Scan for the cell matching the given text and deliver its (x, y) coordinate at center. 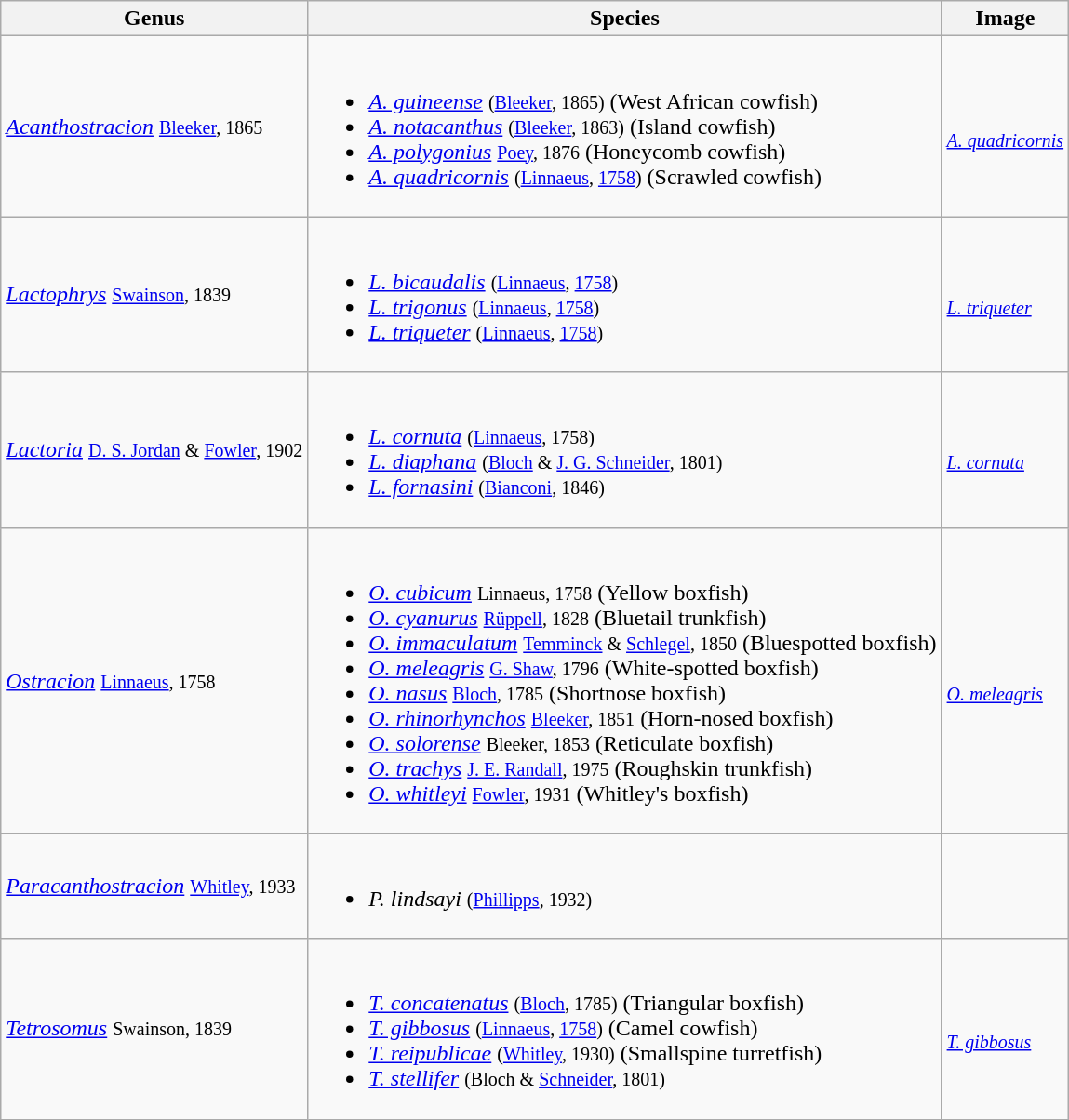
Image (1005, 19)
O. meleagris (1005, 681)
L. cornuta (1005, 450)
Species (625, 19)
A. quadricornis (1005, 127)
Genus (154, 19)
Acanthostracion Bleeker, 1865 (154, 127)
L. triqueter (1005, 294)
Lactoria D. S. Jordan & Fowler, 1902 (154, 450)
Ostracion Linnaeus, 1758 (154, 681)
Lactophrys Swainson, 1839 (154, 294)
L. bicaudalis (Linnaeus, 1758)L. trigonus (Linnaeus, 1758)L. triqueter (Linnaeus, 1758) (625, 294)
P. lindsayi (Phillipps, 1932) (625, 886)
T. gibbosus (1005, 1029)
Tetrosomus Swainson, 1839 (154, 1029)
Paracanthostracion Whitley, 1933 (154, 886)
L. cornuta (Linnaeus, 1758)L. diaphana (Bloch & J. G. Schneider, 1801)L. fornasini (Bianconi, 1846) (625, 450)
